For the text-containing cell, return its midpoint in (X, Y) coordinate format. 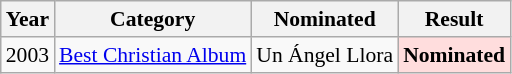
Result (454, 19)
Year (28, 19)
Best Christian Album (152, 55)
Category (152, 19)
2003 (28, 55)
Un Ángel Llora (324, 55)
